Extract the (x, y) coordinate from the center of the cell holding the provided text.  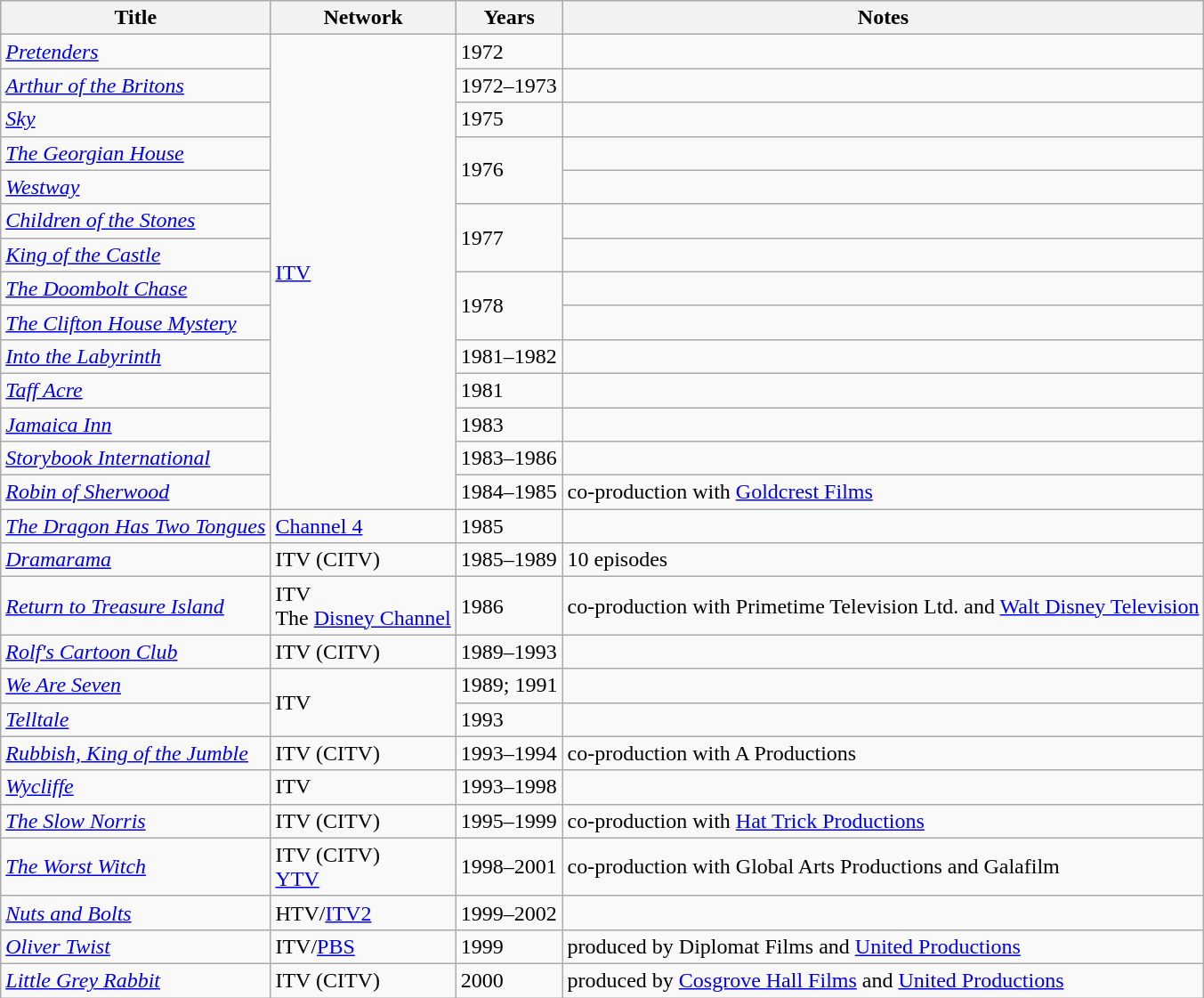
Arthur of the Britons (135, 85)
1993 (509, 719)
1978 (509, 305)
Westway (135, 187)
1995–1999 (509, 821)
Into the Labyrinth (135, 356)
Rolf's Cartoon Club (135, 652)
1977 (509, 238)
10 episodes (883, 560)
ITVThe Disney Channel (363, 605)
Dramarama (135, 560)
Sky (135, 119)
Jamaica Inn (135, 425)
Storybook International (135, 458)
1981–1982 (509, 356)
The Clifton House Mystery (135, 322)
Notes (883, 18)
1998–2001 (509, 867)
1976 (509, 170)
co-production with Primetime Television Ltd. and Walt Disney Television (883, 605)
1999 (509, 946)
King of the Castle (135, 255)
Rubbish, King of the Jumble (135, 753)
Years (509, 18)
HTV/ITV2 (363, 913)
1999–2002 (509, 913)
Pretenders (135, 52)
Oliver Twist (135, 946)
The Slow Norris (135, 821)
1981 (509, 390)
co-production with A Productions (883, 753)
produced by Diplomat Films and United Productions (883, 946)
1972–1973 (509, 85)
ITV (CITV)YTV (363, 867)
1983–1986 (509, 458)
1989–1993 (509, 652)
The Georgian House (135, 153)
Network (363, 18)
The Worst Witch (135, 867)
Channel 4 (363, 526)
Telltale (135, 719)
1972 (509, 52)
Nuts and Bolts (135, 913)
1985 (509, 526)
Title (135, 18)
Robin of Sherwood (135, 492)
Little Grey Rabbit (135, 980)
1989; 1991 (509, 686)
co-production with Hat Trick Productions (883, 821)
produced by Cosgrove Hall Films and United Productions (883, 980)
Children of the Stones (135, 221)
2000 (509, 980)
1983 (509, 425)
Return to Treasure Island (135, 605)
ITV/PBS (363, 946)
We Are Seven (135, 686)
1993–1998 (509, 787)
1986 (509, 605)
co-production with Global Arts Productions and Galafilm (883, 867)
1984–1985 (509, 492)
The Dragon Has Two Tongues (135, 526)
Wycliffe (135, 787)
1993–1994 (509, 753)
co-production with Goldcrest Films (883, 492)
1985–1989 (509, 560)
1975 (509, 119)
Taff Acre (135, 390)
The Doombolt Chase (135, 288)
